Determine the [x, y] coordinate at the center of the cell enclosing the given text.  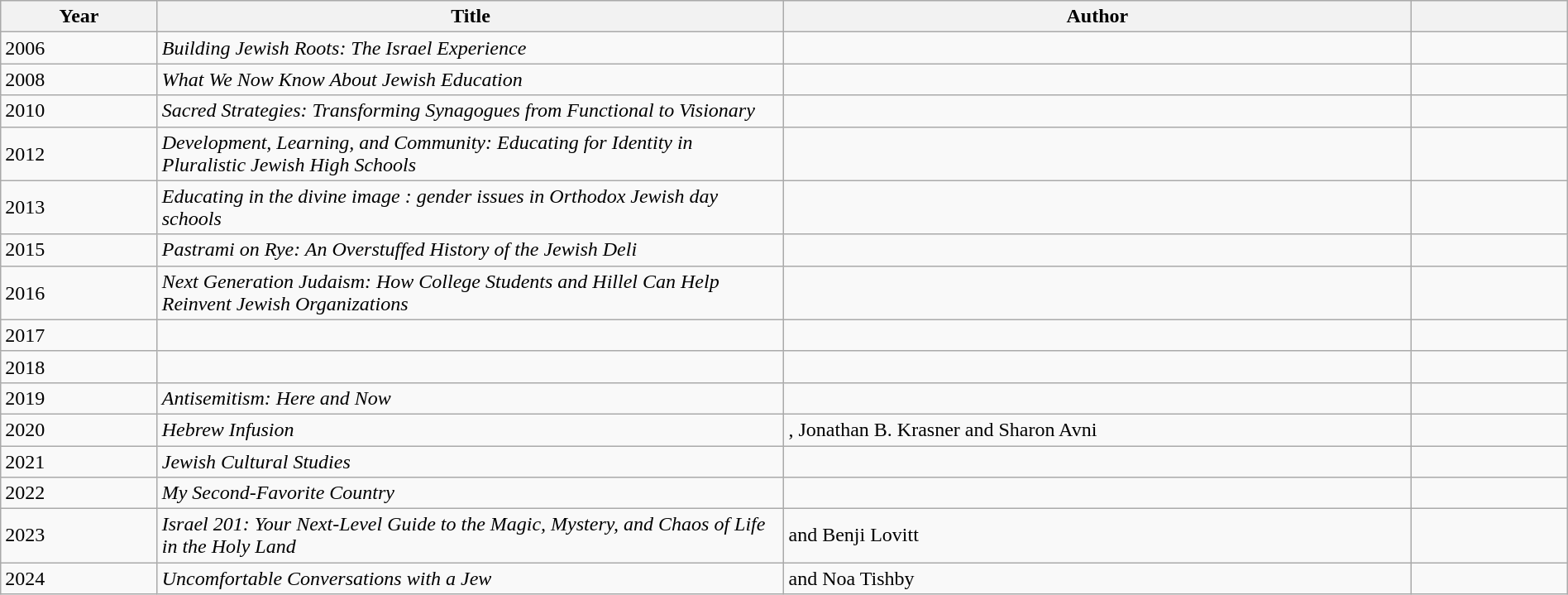
Next Generation Judaism: How College Students and Hillel Can Help Reinvent Jewish Organizations [471, 293]
Year [79, 17]
Development, Learning, and Community: Educating for Identity in Pluralistic Jewish High Schools [471, 154]
Author [1097, 17]
Educating in the divine image : gender issues in Orthodox Jewish day schools [471, 207]
Uncomfortable Conversations with a Jew [471, 578]
Antisemitism: Here and Now [471, 398]
Title [471, 17]
2010 [79, 111]
and Noa Tishby [1097, 578]
2018 [79, 367]
2016 [79, 293]
2015 [79, 250]
2006 [79, 48]
Building Jewish Roots: The Israel Experience [471, 48]
2020 [79, 429]
Hebrew Infusion [471, 429]
2013 [79, 207]
2019 [79, 398]
Jewish Cultural Studies [471, 461]
2012 [79, 154]
2008 [79, 79]
and Benji Lovitt [1097, 536]
2023 [79, 536]
2017 [79, 335]
2024 [79, 578]
Pastrami on Rye: An Overstuffed History of the Jewish Deli [471, 250]
, Jonathan B. Krasner and Sharon Avni [1097, 429]
Israel 201: Your Next-Level Guide to the Magic, Mystery, and Chaos of Life in the Holy Land [471, 536]
My Second-Favorite Country [471, 493]
Sacred Strategies: Transforming Synagogues from Functional to Visionary [471, 111]
2021 [79, 461]
2022 [79, 493]
What We Now Know About Jewish Education [471, 79]
